Identify which cell holds the provided text, then report its (X, Y) central coordinate. 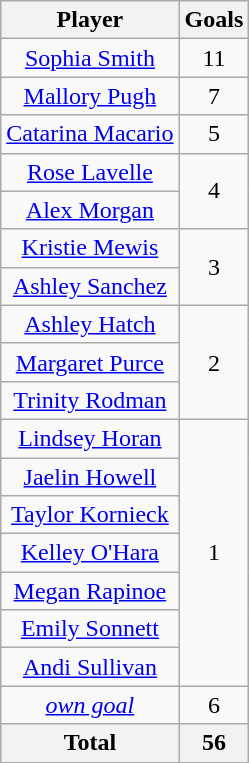
7 (214, 96)
Megan Rapinoe (90, 591)
Jaelin Howell (90, 477)
own goal (90, 705)
11 (214, 58)
6 (214, 705)
3 (214, 267)
Ashley Sanchez (90, 286)
Catarina Macario (90, 134)
Goals (214, 20)
Emily Sonnett (90, 629)
Taylor Kornieck (90, 515)
Lindsey Horan (90, 438)
Andi Sullivan (90, 667)
Ashley Hatch (90, 324)
Total (90, 743)
Trinity Rodman (90, 400)
Alex Morgan (90, 210)
2 (214, 362)
Rose Lavelle (90, 172)
Kristie Mewis (90, 248)
Mallory Pugh (90, 96)
56 (214, 743)
5 (214, 134)
1 (214, 552)
Margaret Purce (90, 362)
Sophia Smith (90, 58)
Player (90, 20)
4 (214, 191)
Kelley O'Hara (90, 553)
